Capture the cell that displays the provided text and extract its (X, Y) central coordinate. 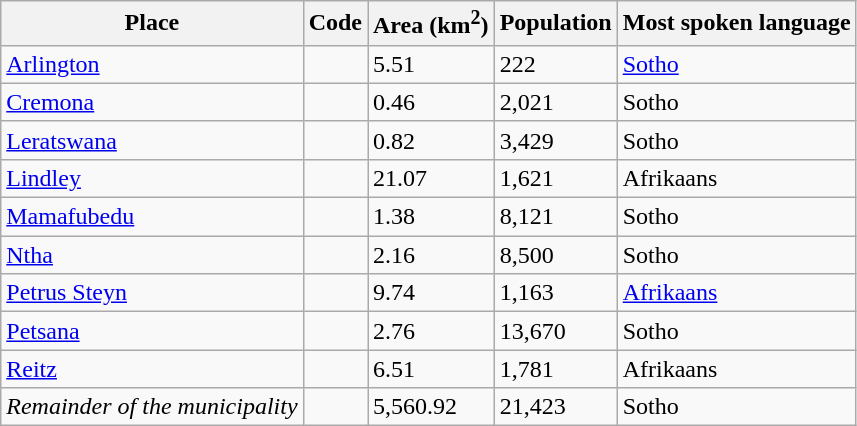
Ntha (152, 255)
Area (km2) (432, 24)
Reitz (152, 369)
0.46 (432, 102)
1,781 (556, 369)
Mamafubedu (152, 217)
6.51 (432, 369)
13,670 (556, 331)
0.82 (432, 140)
8,500 (556, 255)
2.16 (432, 255)
9.74 (432, 293)
Arlington (152, 64)
Lindley (152, 178)
21.07 (432, 178)
1,621 (556, 178)
Leratswana (152, 140)
Petrus Steyn (152, 293)
1,163 (556, 293)
2,021 (556, 102)
Cremona (152, 102)
1.38 (432, 217)
5.51 (432, 64)
Population (556, 24)
Place (152, 24)
Petsana (152, 331)
8,121 (556, 217)
5,560.92 (432, 407)
222 (556, 64)
Most spoken language (736, 24)
3,429 (556, 140)
Code (335, 24)
2.76 (432, 331)
Remainder of the municipality (152, 407)
21,423 (556, 407)
